Identify which cell holds the provided text, then report its (x, y) central coordinate. 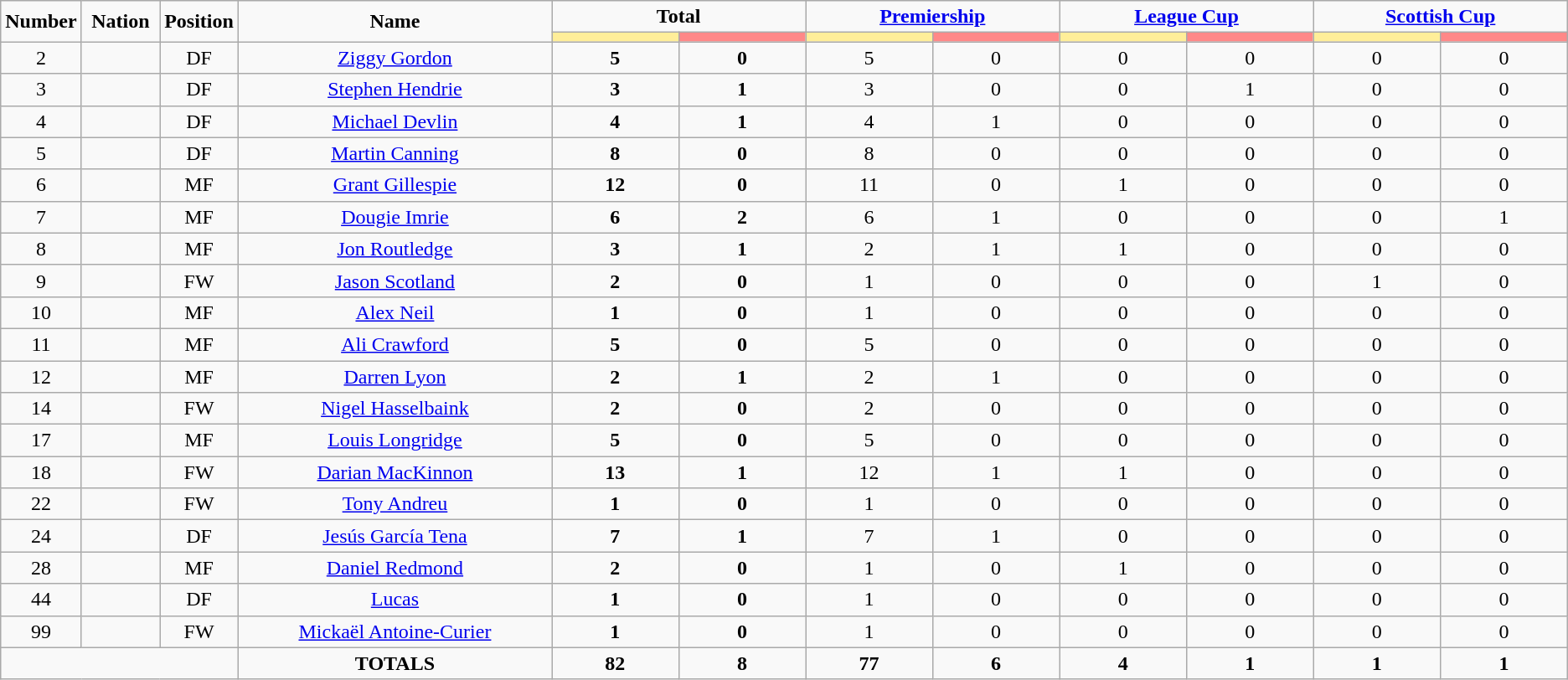
14 (41, 409)
Louis Longridge (395, 440)
Nigel Hasselbaink (395, 409)
Premiership (933, 17)
Total (678, 17)
22 (41, 504)
13 (615, 472)
Stephen Hendrie (395, 90)
Lucas (395, 600)
Grant Gillespie (395, 185)
Darian MacKinnon (395, 472)
Daniel Redmond (395, 568)
Darren Lyon (395, 376)
10 (41, 312)
17 (41, 440)
Ziggy Gordon (395, 58)
82 (615, 663)
Mickaël Antoine-Curier (395, 631)
99 (41, 631)
Tony Andreu (395, 504)
28 (41, 568)
Dougie Imrie (395, 217)
Number (41, 22)
9 (41, 281)
Ali Crawford (395, 344)
Name (395, 22)
Michael Devlin (395, 121)
Martin Canning (395, 153)
Jason Scotland (395, 281)
77 (869, 663)
Alex Neil (395, 312)
Position (199, 22)
League Cup (1186, 17)
TOTALS (395, 663)
Scottish Cup (1441, 17)
Nation (121, 22)
24 (41, 536)
Jon Routledge (395, 249)
44 (41, 600)
18 (41, 472)
Jesús García Tena (395, 536)
